Identify which cell holds the provided text, then report its (x, y) central coordinate. 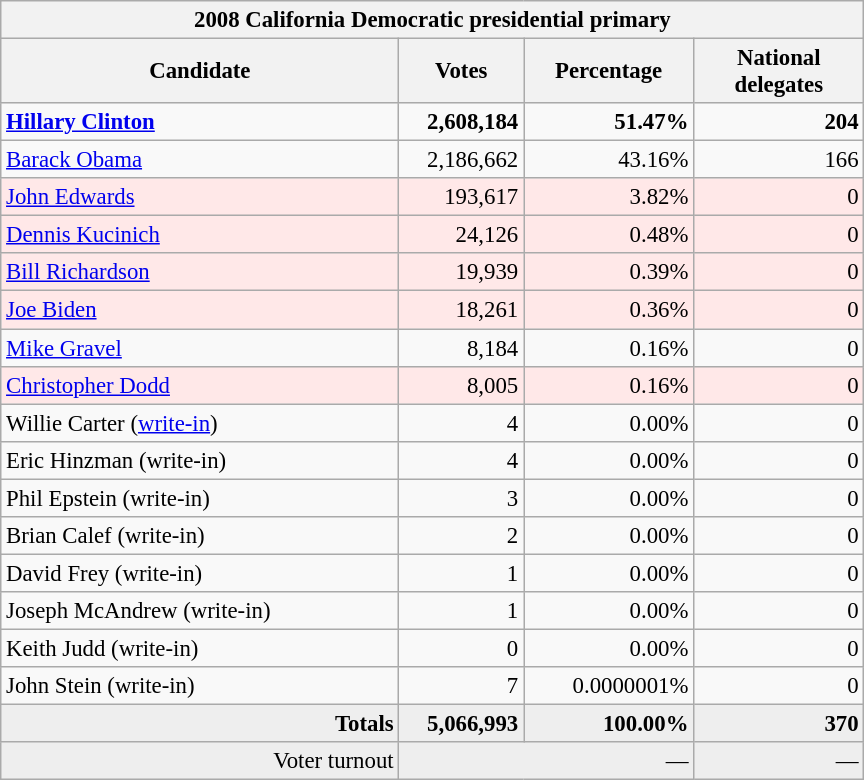
3.82% (609, 197)
100.00% (609, 724)
David Frey (write-in) (200, 573)
204 (779, 122)
8,005 (462, 385)
Bill Richardson (200, 273)
Eric Hinzman (write-in) (200, 460)
Totals (200, 724)
Voter turnout (200, 761)
Keith Judd (write-in) (200, 648)
43.16% (609, 160)
193,617 (462, 197)
2,186,662 (462, 160)
8,184 (462, 348)
Joseph McAndrew (write-in) (200, 611)
2 (462, 536)
Barack Obama (200, 160)
51.47% (609, 122)
0.0000001% (609, 686)
2,608,184 (462, 122)
7 (462, 686)
3 (462, 498)
Votes (462, 72)
Hillary Clinton (200, 122)
0.48% (609, 235)
Phil Epstein (write-in) (200, 498)
John Edwards (200, 197)
19,939 (462, 273)
Mike Gravel (200, 348)
24,126 (462, 235)
Brian Calef (write-in) (200, 536)
Percentage (609, 72)
Dennis Kucinich (200, 235)
2008 California Democratic presidential primary (432, 20)
Willie Carter (write-in) (200, 423)
0.36% (609, 310)
5,066,993 (462, 724)
370 (779, 724)
Joe Biden (200, 310)
0.39% (609, 273)
Candidate (200, 72)
18,261 (462, 310)
John Stein (write-in) (200, 686)
National delegates (779, 72)
166 (779, 160)
Christopher Dodd (200, 385)
